Return (X, Y) of the center of cell containing provided text 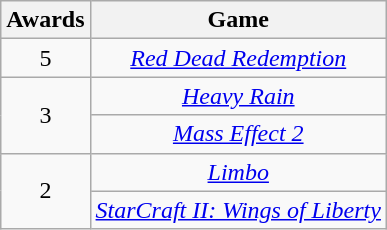
3 (46, 115)
5 (46, 58)
Heavy Rain (238, 96)
Game (238, 20)
2 (46, 191)
Mass Effect 2 (238, 134)
StarCraft II: Wings of Liberty (238, 210)
Red Dead Redemption (238, 58)
Awards (46, 20)
Limbo (238, 172)
